Find where the given text appears and provide that cell's center as [x, y] coordinate. 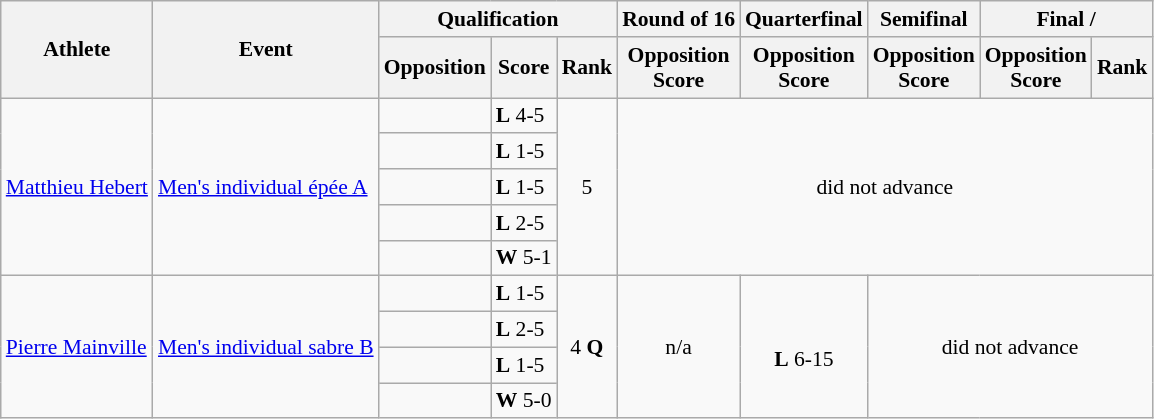
Men's individual sabre B [266, 347]
Athlete [77, 50]
Score [524, 68]
Qualification [498, 19]
Men's individual épée A [266, 187]
Opposition [435, 68]
L 6-15 [804, 347]
Quarterfinal [804, 19]
Round of 16 [678, 19]
Event [266, 50]
5 [588, 187]
W 5-0 [524, 401]
4 Q [588, 347]
W 5-1 [524, 258]
L 4-5 [524, 116]
n/a [678, 347]
Matthieu Hebert [77, 187]
Semifinal [924, 19]
Final / [1066, 19]
Pierre Mainville [77, 347]
